For the text-containing cell, return its midpoint in (x, y) coordinate format. 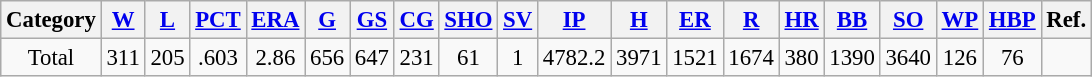
SHO (468, 20)
L (168, 20)
ER (695, 20)
3971 (639, 58)
61 (468, 58)
CG (416, 20)
Category (51, 20)
IP (574, 20)
Ref. (1066, 20)
PCT (218, 20)
SV (518, 20)
R (751, 20)
4782.2 (574, 58)
2.86 (276, 58)
HR (802, 20)
231 (416, 58)
380 (802, 58)
1 (518, 58)
G (328, 20)
1390 (852, 58)
SO (908, 20)
Total (51, 58)
W (123, 20)
126 (960, 58)
1521 (695, 58)
76 (1012, 58)
WP (960, 20)
656 (328, 58)
205 (168, 58)
1674 (751, 58)
ERA (276, 20)
311 (123, 58)
3640 (908, 58)
H (639, 20)
BB (852, 20)
GS (372, 20)
.603 (218, 58)
HBP (1012, 20)
647 (372, 58)
